Determine the [X, Y] coordinate at the center of the cell enclosing the given text.  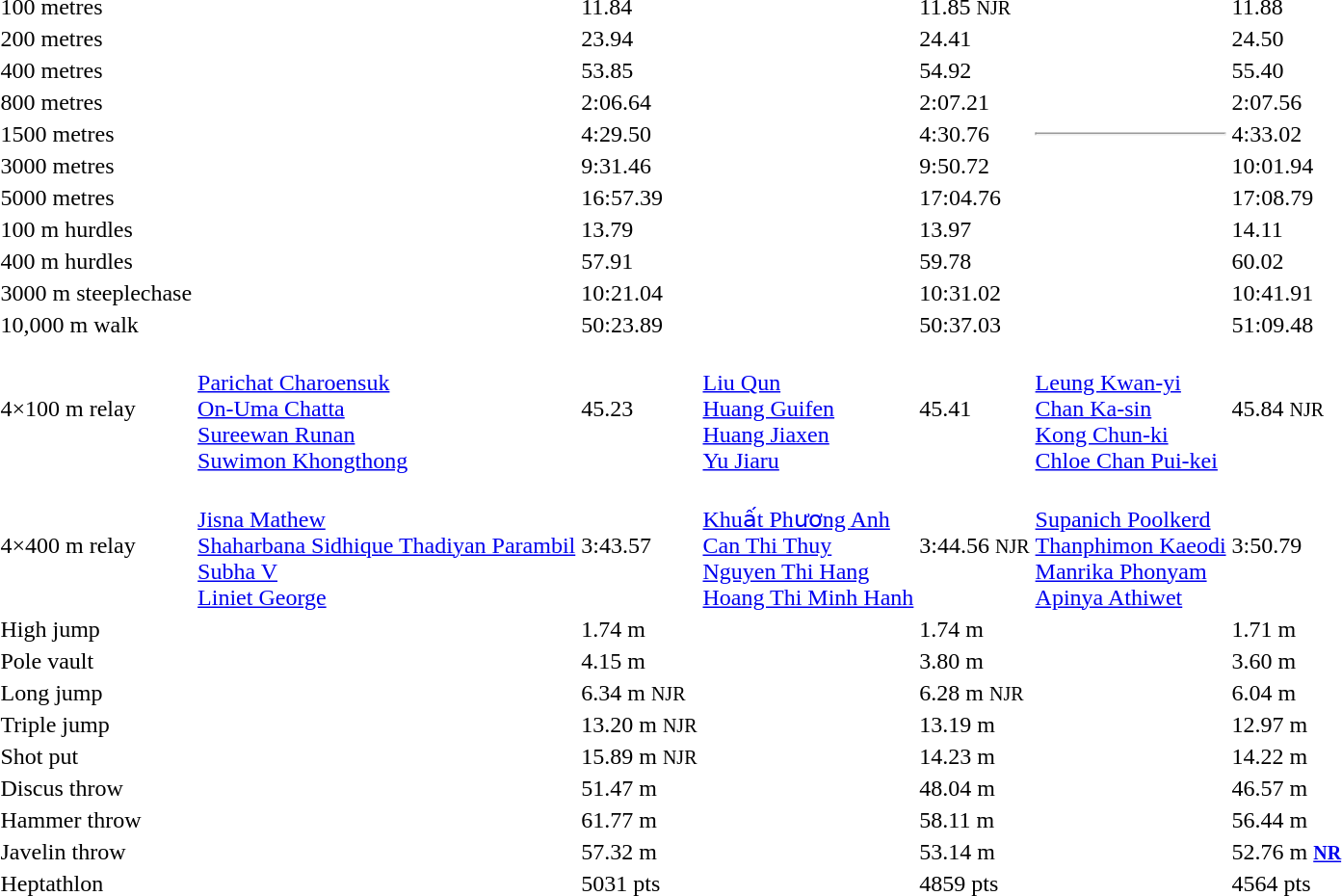
3:44.56 NJR [975, 545]
48.04 m [975, 789]
45.41 [975, 408]
Supanich PoolkerdThanphimon KaeodiManrika PhonyamApinya Athiwet [1131, 545]
54.92 [975, 70]
10:31.02 [975, 293]
4:29.50 [640, 134]
50:37.03 [975, 325]
23.94 [640, 39]
Parichat CharoensukOn-Uma Chatta Sureewan RunanSuwimon Khongthong [387, 408]
13.19 m [975, 725]
59.78 [975, 261]
24.41 [975, 39]
45.23 [640, 408]
16:57.39 [640, 198]
3.80 m [975, 662]
3:43.57 [640, 545]
15.89 m NJR [640, 756]
4:30.76 [975, 134]
9:31.46 [640, 166]
2:07.21 [975, 102]
58.11 m [975, 820]
61.77 m [640, 820]
Khuất Phương AnhCan Thi ThuyNguyen Thi HangHoang Thi Minh Hanh [808, 545]
Leung Kwan-yiChan Ka-sinKong Chun-kiChloe Chan Pui-kei [1131, 408]
13.97 [975, 229]
13.20 m NJR [640, 725]
14.23 m [975, 756]
6.28 m NJR [975, 693]
10:21.04 [640, 293]
2:06.64 [640, 102]
51.47 m [640, 789]
53.85 [640, 70]
6.34 m NJR [640, 693]
53.14 m [975, 853]
50:23.89 [640, 325]
9:50.72 [975, 166]
57.91 [640, 261]
4.15 m [640, 662]
Liu QunHuang GuifenHuang JiaxenYu Jiaru [808, 408]
57.32 m [640, 853]
17:04.76 [975, 198]
Jisna MathewShaharbana Sidhique Thadiyan ParambilSubha VLiniet George [387, 545]
13.79 [640, 229]
